Return the (X, Y) coordinate for the center point of the cell that contains the specified text.  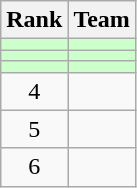
4 (34, 91)
6 (34, 167)
Team (102, 20)
Rank (34, 20)
5 (34, 129)
